Find where the given text appears and provide that cell's center as (X, Y) coordinate. 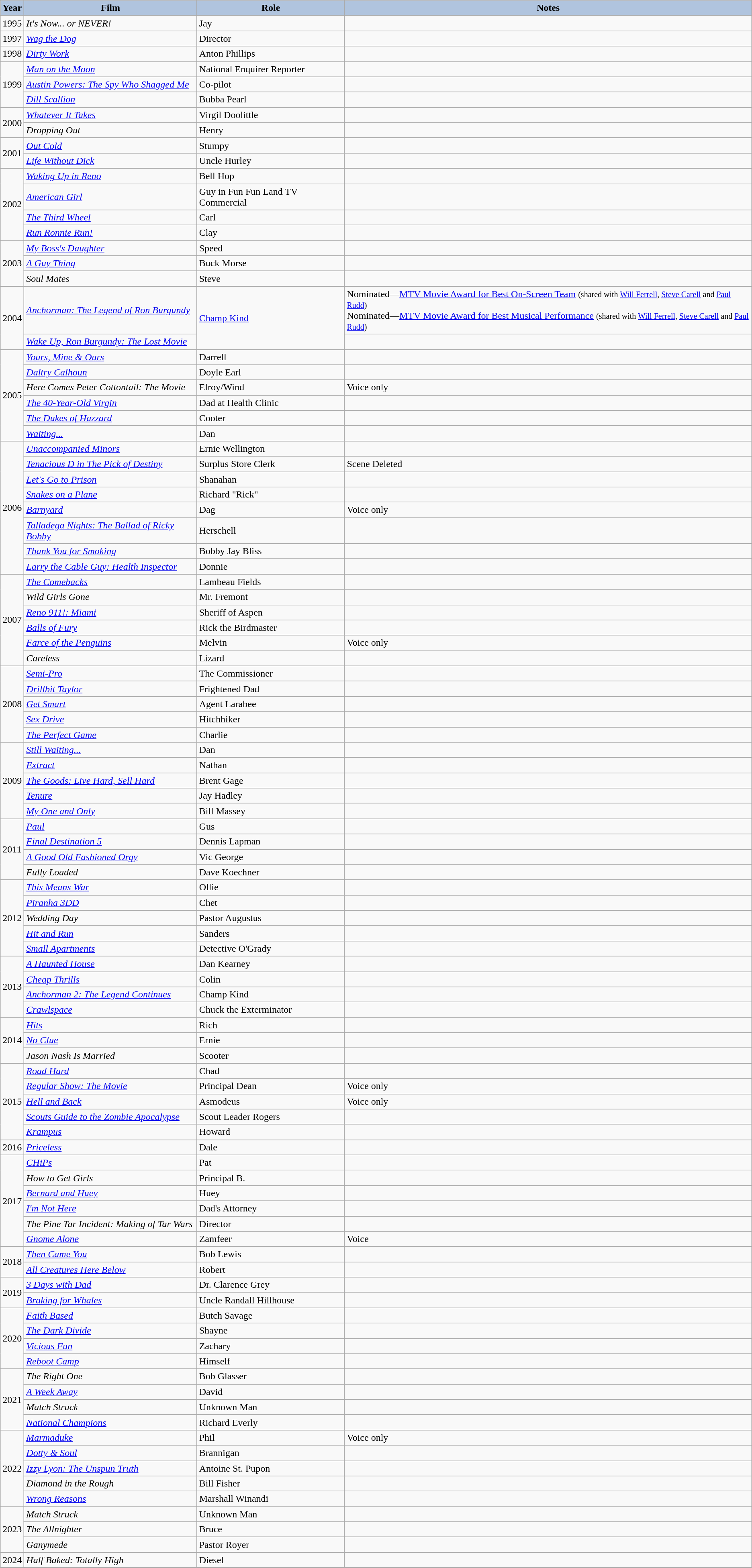
American Girl (110, 197)
National Enquirer Reporter (271, 69)
David (271, 1392)
Scout Leader Rogers (271, 1117)
A Haunted House (110, 964)
Dad's Attorney (271, 1208)
Rich (271, 1025)
Anton Phillips (271, 54)
Thank You for Smoking (110, 551)
2000 (12, 122)
Lizard (271, 658)
Braking for Whales (110, 1300)
Get Smart (110, 704)
Bob Glasser (271, 1376)
2008 (12, 704)
Agent Larabee (271, 704)
Wild Girls Gone (110, 597)
Bobby Jay Bliss (271, 551)
2006 (12, 508)
Principal Dean (271, 1086)
Jason Nash Is Married (110, 1056)
Darrell (271, 357)
Regular Show: The Movie (110, 1086)
Hitchhiker (271, 719)
Piranha 3DD (110, 903)
Barnyard (110, 510)
I'm Not Here (110, 1208)
1998 (12, 54)
Colin (271, 979)
The Goods: Live Hard, Sell Hard (110, 781)
Chad (271, 1071)
Balls of Fury (110, 628)
Unaccompanied Minors (110, 449)
Reboot Camp (110, 1361)
Cheap Thrills (110, 979)
Chuck the Exterminator (271, 1010)
Notes (548, 8)
Vic George (271, 857)
Shanahan (271, 479)
Speed (271, 248)
2016 (12, 1147)
Drillbit Taylor (110, 689)
Lambeau Fields (271, 582)
Buck Morse (271, 263)
1995 (12, 23)
Cooter (271, 418)
Anchorman 2: The Legend Continues (110, 995)
Carl (271, 218)
Daltry Calhoun (110, 372)
Sheriff of Aspen (271, 612)
Dag (271, 510)
Stumpy (271, 145)
3 Days with Dad (110, 1285)
The 40-Year-Old Virgin (110, 403)
Still Waiting... (110, 750)
Virgil Doolittle (271, 115)
Brannigan (271, 1453)
2001 (12, 153)
Doyle Earl (271, 372)
Talladega Nights: The Ballad of Ricky Bobby (110, 531)
Shayne (271, 1331)
Here Comes Peter Cottontail: The Movie (110, 387)
Diesel (271, 1560)
The Pine Tar Incident: Making of Tar Wars (110, 1223)
2007 (12, 620)
Small Apartments (110, 948)
Bernard and Huey (110, 1193)
Jay Hadley (271, 796)
Himself (271, 1361)
Priceless (110, 1147)
Charlie (271, 734)
2009 (12, 781)
Ganymede (110, 1545)
2017 (12, 1201)
2013 (12, 987)
Asmodeus (271, 1101)
Principal B. (271, 1178)
Gnome Alone (110, 1239)
Guy in Fun Fun Land TV Commercial (271, 197)
Uncle Randall Hillhouse (271, 1300)
The Allnighter (110, 1529)
2021 (12, 1399)
A Week Away (110, 1392)
2024 (12, 1560)
My One and Only (110, 811)
Yours, Mine & Ours (110, 357)
Jay (271, 23)
Howard (271, 1132)
Sex Drive (110, 719)
Scouts Guide to the Zombie Apocalypse (110, 1117)
Pastor Augustus (271, 918)
Waking Up in Reno (110, 176)
Final Destination 5 (110, 842)
Soul Mates (110, 279)
Waiting... (110, 433)
Careless (110, 658)
Nathan (271, 765)
Anchorman: The Legend of Ron Burgundy (110, 310)
Elroy/Wind (271, 387)
It's Now... or NEVER! (110, 23)
National Champions (110, 1422)
Semi-Pro (110, 673)
Role (271, 8)
Detective O'Grady (271, 948)
1997 (12, 39)
Wrong Reasons (110, 1499)
Bill Massey (271, 811)
Let's Go to Prison (110, 479)
Crawlspace (110, 1010)
Scooter (271, 1056)
2012 (12, 918)
Clay (271, 233)
Paul (110, 826)
2015 (12, 1101)
2019 (12, 1293)
Sanders (271, 933)
2014 (12, 1040)
Farce of the Penguins (110, 643)
Melvin (271, 643)
Brent Gage (271, 781)
A Guy Thing (110, 263)
2004 (12, 318)
Pat (271, 1162)
Life Without Dick (110, 161)
Year (12, 8)
This Means War (110, 887)
Dill Scallion (110, 100)
Marmaduke (110, 1438)
Richard Everly (271, 1422)
The Comebacks (110, 582)
Phil (271, 1438)
2018 (12, 1262)
Surplus Store Clerk (271, 464)
Wedding Day (110, 918)
Larry the Cable Guy: Health Inspector (110, 567)
Hell and Back (110, 1101)
A Good Old Fashioned Orgy (110, 857)
Dirty Work (110, 54)
Gus (271, 826)
Donnie (271, 567)
Vicious Fun (110, 1346)
Then Came You (110, 1254)
Dave Koechner (271, 872)
Zachary (271, 1346)
2005 (12, 395)
Ollie (271, 887)
Pastor Royer (271, 1545)
Dennis Lapman (271, 842)
Butch Savage (271, 1315)
Co-pilot (271, 84)
Robert (271, 1270)
Tenacious D in The Pick of Destiny (110, 464)
2022 (12, 1468)
Henry (271, 130)
1999 (12, 84)
All Creatures Here Below (110, 1270)
Out Cold (110, 145)
Ernie Wellington (271, 449)
Zamfeer (271, 1239)
Frightened Dad (271, 689)
Antoine St. Pupon (271, 1468)
Bruce (271, 1529)
2020 (12, 1338)
Herschell (271, 531)
Marshall Winandi (271, 1499)
Rick the Birdmaster (271, 628)
The Commissioner (271, 673)
How to Get Girls (110, 1178)
My Boss's Daughter (110, 248)
2003 (12, 263)
Uncle Hurley (271, 161)
Road Hard (110, 1071)
Hits (110, 1025)
2023 (12, 1529)
Dotty & Soul (110, 1453)
Richard "Rick" (271, 495)
Run Ronnie Run! (110, 233)
Tenure (110, 796)
Krampus (110, 1132)
Dad at Health Clinic (271, 403)
Austin Powers: The Spy Who Shagged Me (110, 84)
Dropping Out (110, 130)
Bell Hop (271, 176)
Man on the Moon (110, 69)
Bob Lewis (271, 1254)
Huey (271, 1193)
2011 (12, 849)
Whatever It Takes (110, 115)
Wag the Dog (110, 39)
Scene Deleted (548, 464)
Fully Loaded (110, 872)
Steve (271, 279)
Wake Up, Ron Burgundy: The Lost Movie (110, 342)
Reno 911!: Miami (110, 612)
Dale (271, 1147)
The Dukes of Hazzard (110, 418)
No Clue (110, 1040)
Snakes on a Plane (110, 495)
Film (110, 8)
2002 (12, 204)
The Third Wheel (110, 218)
Izzy Lyon: The Unspun Truth (110, 1468)
Diamond in the Rough (110, 1484)
Hit and Run (110, 933)
The Dark Divide (110, 1331)
CHiPs (110, 1162)
Ernie (271, 1040)
Dr. Clarence Grey (271, 1285)
The Perfect Game (110, 734)
The Right One (110, 1376)
Extract (110, 765)
Half Baked: Totally High (110, 1560)
Dan Kearney (271, 964)
Mr. Fremont (271, 597)
Voice (548, 1239)
Faith Based (110, 1315)
Bubba Pearl (271, 100)
Chet (271, 903)
Bill Fisher (271, 1484)
